Return (x, y) of the center of cell containing provided text 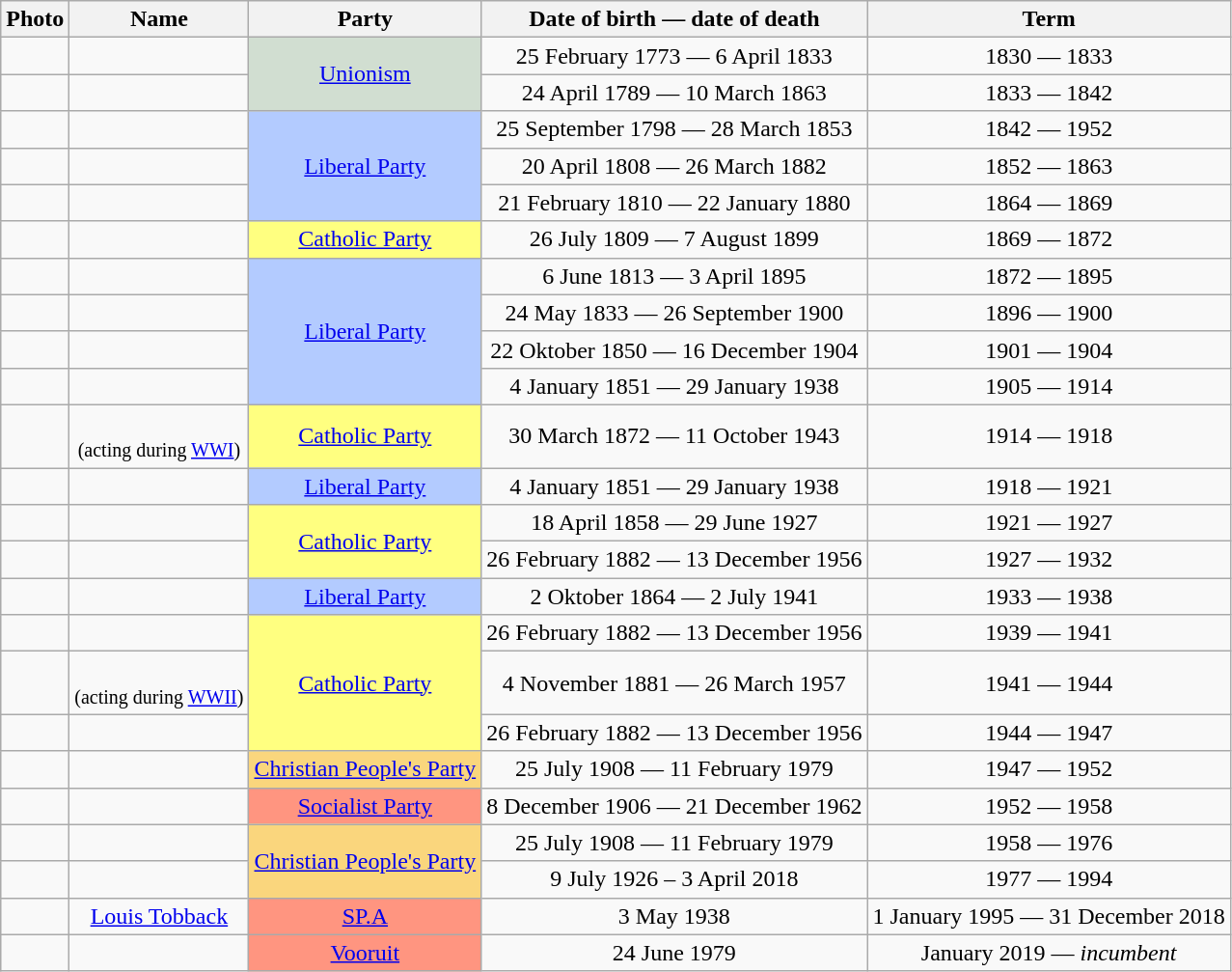
1939 — 1941 (1049, 633)
1952 — 1958 (1049, 806)
1927 — 1932 (1049, 560)
January 2019 — incumbent (1049, 953)
22 Oktober 1850 — 16 December 1904 (674, 349)
1977 — 1994 (1049, 879)
30 March 1872 — 11 October 1943 (674, 436)
8 December 1906 — 21 December 1962 (674, 806)
Party (365, 19)
1869 — 1872 (1049, 239)
Photo (35, 19)
(acting during WWII) (159, 683)
1905 — 1914 (1049, 386)
1852 — 1863 (1049, 166)
6 June 1813 — 3 April 1895 (674, 276)
1914 — 1918 (1049, 436)
Name (159, 19)
Term (1049, 19)
24 June 1979 (674, 953)
24 May 1833 — 26 September 1900 (674, 313)
(acting during WWI) (159, 436)
25 February 1773 — 6 April 1833 (674, 56)
21 February 1810 — 22 January 1880 (674, 203)
4 November 1881 — 26 March 1957 (674, 683)
1933 — 1938 (1049, 597)
1944 — 1947 (1049, 733)
Louis Tobback (159, 916)
Vooruit (365, 953)
1896 — 1900 (1049, 313)
1830 — 1833 (1049, 56)
1842 — 1952 (1049, 129)
18 April 1858 — 29 June 1927 (674, 523)
1901 — 1904 (1049, 349)
Date of birth — date of death (674, 19)
26 July 1809 — 7 August 1899 (674, 239)
25 September 1798 — 28 March 1853 (674, 129)
1918 — 1921 (1049, 486)
9 July 1926 – 3 April 2018 (674, 879)
Unionism (365, 74)
1921 — 1927 (1049, 523)
3 May 1938 (674, 916)
Socialist Party (365, 806)
20 April 1808 — 26 March 1882 (674, 166)
SP.A (365, 916)
2 Oktober 1864 — 2 July 1941 (674, 597)
1 January 1995 — 31 December 2018 (1049, 916)
1947 — 1952 (1049, 769)
1941 — 1944 (1049, 683)
1864 — 1869 (1049, 203)
24 April 1789 — 10 March 1863 (674, 93)
1958 — 1976 (1049, 843)
1872 — 1895 (1049, 276)
1833 — 1842 (1049, 93)
